Detect which cell encompasses the target text, then output its [x, y] center coordinate. 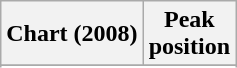
Peakposition [189, 34]
Chart (2008) [72, 34]
